Output the (x, y) coordinate of the center of the cell containing the given text.  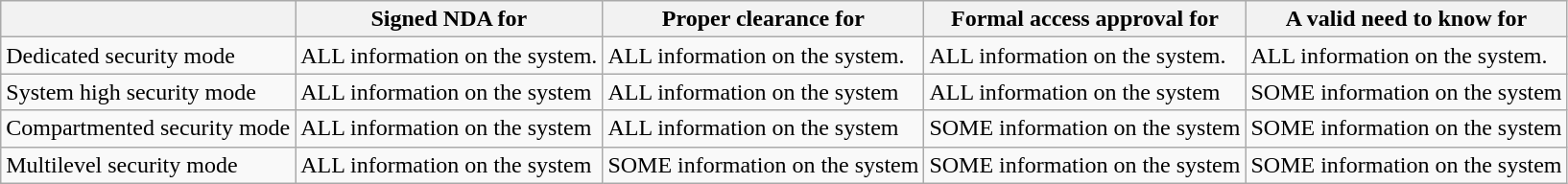
Formal access approval for (1084, 19)
A valid need to know for (1407, 19)
Dedicated security mode (148, 56)
Multilevel security mode (148, 165)
Compartmented security mode (148, 128)
Signed NDA for (449, 19)
System high security mode (148, 92)
Proper clearance for (764, 19)
